Locate the cell with the specified text and output its (x, y) center coordinate. 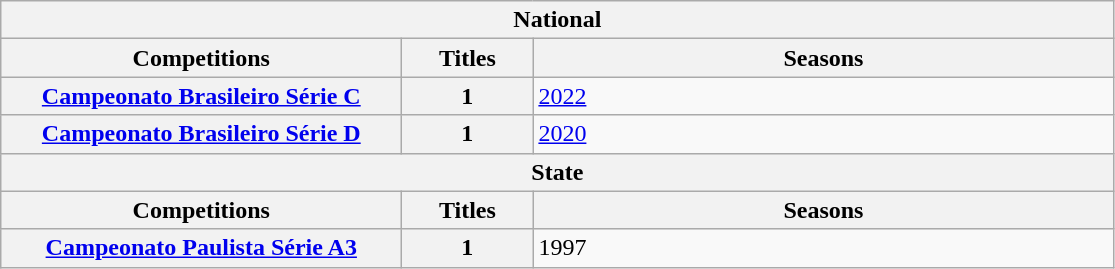
Campeonato Brasileiro Série C (202, 96)
2020 (824, 134)
2022 (824, 96)
Campeonato Paulista Série A3 (202, 248)
Campeonato Brasileiro Série D (202, 134)
State (558, 172)
National (558, 20)
1997 (824, 248)
